Search for the cell housing the specified text and yield its [x, y] center coordinate. 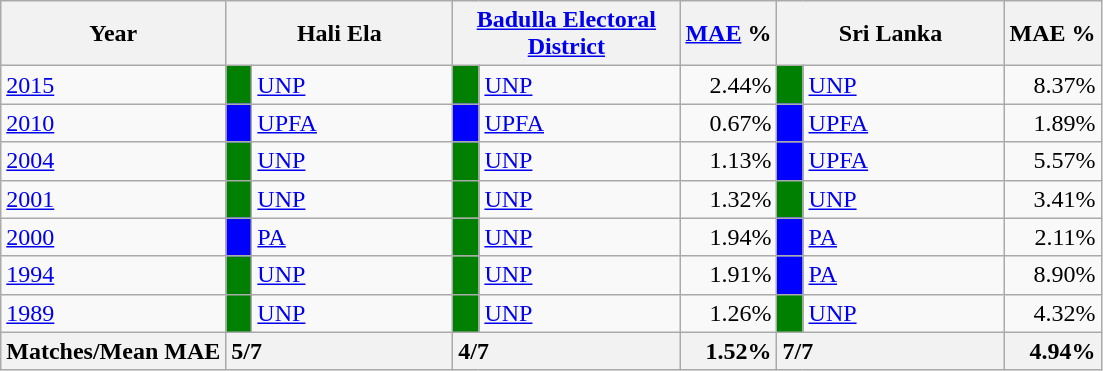
1989 [114, 313]
1.26% [728, 313]
1.32% [728, 199]
2004 [114, 161]
2015 [114, 85]
1.52% [728, 351]
Hali Ela [340, 34]
2.44% [728, 85]
1994 [114, 275]
Badulla Electoral District [566, 34]
5.57% [1052, 161]
8.90% [1052, 275]
2.11% [1052, 237]
3.41% [1052, 199]
1.94% [728, 237]
8.37% [1052, 85]
5/7 [340, 351]
1.13% [728, 161]
Year [114, 34]
7/7 [890, 351]
4.94% [1052, 351]
4.32% [1052, 313]
2001 [114, 199]
Sri Lanka [890, 34]
1.91% [728, 275]
2000 [114, 237]
0.67% [728, 123]
2010 [114, 123]
4/7 [566, 351]
1.89% [1052, 123]
Matches/Mean MAE [114, 351]
